Return the (x, y) coordinate for the center point of the cell that contains the specified text.  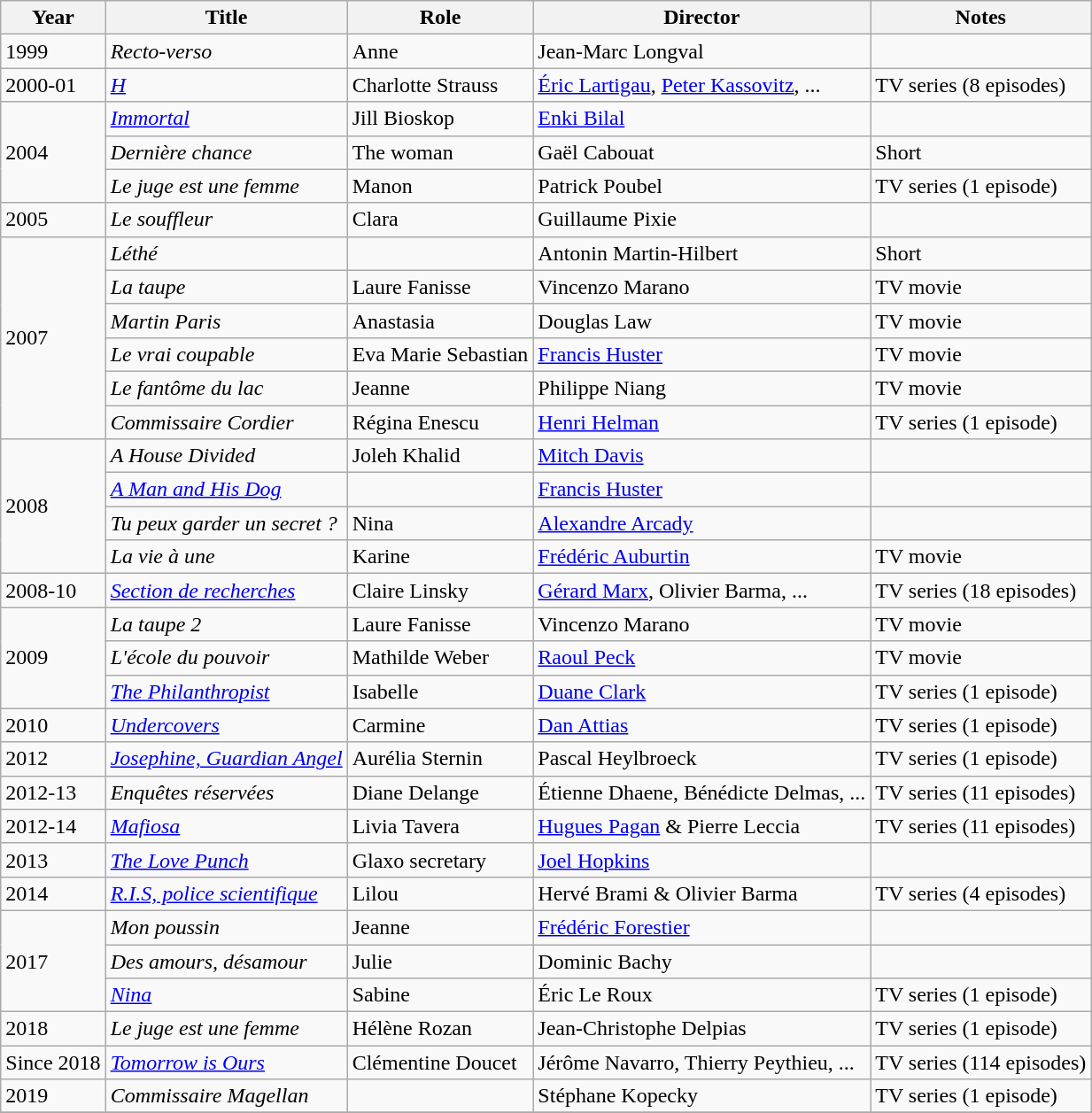
2009 (53, 658)
Étienne Dhaene, Bénédicte Delmas, ... (701, 792)
Hélène Rozan (440, 1029)
The Love Punch (227, 860)
A Man and His Dog (227, 490)
Undercovers (227, 725)
Clémentine Doucet (440, 1063)
TV series (8 episodes) (981, 85)
Josephine, Guardian Angel (227, 759)
Philippe Niang (701, 388)
A House Divided (227, 456)
Antonin Martin-Hilbert (701, 253)
2004 (53, 152)
Enki Bilal (701, 119)
Title (227, 18)
Director (701, 18)
Anne (440, 51)
Karine (440, 557)
Léthé (227, 253)
Éric Le Roux (701, 995)
Eva Marie Sebastian (440, 354)
Stéphane Kopecky (701, 1096)
2008 (53, 506)
Commissaire Cordier (227, 422)
Patrick Poubel (701, 186)
Claire Linsky (440, 591)
Year (53, 18)
Since 2018 (53, 1063)
Immortal (227, 119)
2012 (53, 759)
L'école du pouvoir (227, 658)
Frédéric Forestier (701, 927)
Joleh Khalid (440, 456)
Hugues Pagan & Pierre Leccia (701, 826)
2012-13 (53, 792)
Enquêtes réservées (227, 792)
The Philanthropist (227, 692)
Clara (440, 220)
Gérard Marx, Olivier Barma, ... (701, 591)
2008-10 (53, 591)
2007 (53, 337)
Dominic Bachy (701, 961)
2019 (53, 1096)
R.I.S, police scientifique (227, 893)
Le fantôme du lac (227, 388)
Le vrai coupable (227, 354)
Sabine (440, 995)
Frédéric Auburtin (701, 557)
Le souffleur (227, 220)
Mafiosa (227, 826)
Commissaire Magellan (227, 1096)
Mitch Davis (701, 456)
The woman (440, 152)
Henri Helman (701, 422)
Pascal Heylbroeck (701, 759)
Gaël Cabouat (701, 152)
2017 (53, 961)
Douglas Law (701, 321)
Isabelle (440, 692)
2014 (53, 893)
Manon (440, 186)
Raoul Peck (701, 658)
La taupe (227, 287)
Martin Paris (227, 321)
Anastasia (440, 321)
Jérôme Navarro, Thierry Peythieu, ... (701, 1063)
TV series (114 episodes) (981, 1063)
Guillaume Pixie (701, 220)
Section de recherches (227, 591)
2010 (53, 725)
1999 (53, 51)
TV series (18 episodes) (981, 591)
Role (440, 18)
2000-01 (53, 85)
Notes (981, 18)
2012-14 (53, 826)
Jill Bioskop (440, 119)
Charlotte Strauss (440, 85)
Julie (440, 961)
Aurélia Sternin (440, 759)
Tomorrow is Ours (227, 1063)
Hervé Brami & Olivier Barma (701, 893)
Éric Lartigau, Peter Kassovitz, ... (701, 85)
H (227, 85)
Tu peux garder un secret ? (227, 523)
Régina Enescu (440, 422)
2018 (53, 1029)
Mathilde Weber (440, 658)
Dernière chance (227, 152)
La taupe 2 (227, 624)
Jean-Christophe Delpias (701, 1029)
Des amours, désamour (227, 961)
Livia Tavera (440, 826)
Lilou (440, 893)
Recto-verso (227, 51)
Diane Delange (440, 792)
Jean-Marc Longval (701, 51)
2005 (53, 220)
La vie à une (227, 557)
Carmine (440, 725)
2013 (53, 860)
Dan Attias (701, 725)
TV series (4 episodes) (981, 893)
Duane Clark (701, 692)
Joel Hopkins (701, 860)
Glaxo secretary (440, 860)
Mon poussin (227, 927)
Alexandre Arcady (701, 523)
